Pinpoint the cell where the given text exists, returning its [X, Y] midpoint coordinate. 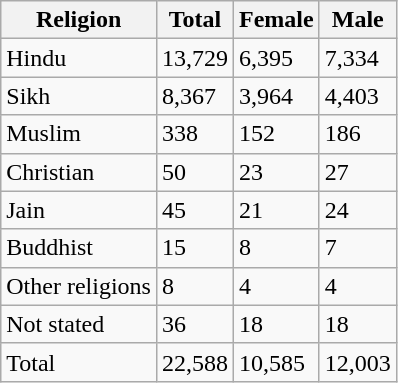
Not stated [79, 324]
Christian [79, 172]
4,403 [358, 96]
36 [194, 324]
Muslim [79, 134]
186 [358, 134]
45 [194, 210]
Jain [79, 210]
3,964 [277, 96]
15 [194, 248]
6,395 [277, 58]
Other religions [79, 286]
338 [194, 134]
23 [277, 172]
10,585 [277, 362]
24 [358, 210]
Male [358, 20]
Sikh [79, 96]
8,367 [194, 96]
Religion [79, 20]
152 [277, 134]
22,588 [194, 362]
7 [358, 248]
12,003 [358, 362]
13,729 [194, 58]
Hindu [79, 58]
Buddhist [79, 248]
27 [358, 172]
7,334 [358, 58]
21 [277, 210]
50 [194, 172]
Female [277, 20]
